Extract the [x, y] coordinate from the center of the cell holding the provided text.  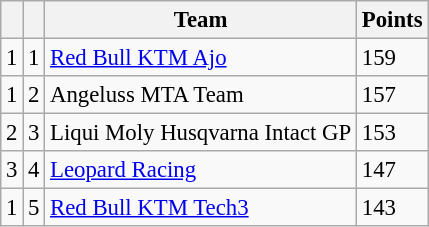
Angeluss MTA Team [201, 95]
157 [392, 95]
Team [201, 20]
4 [34, 170]
159 [392, 58]
Red Bull KTM Tech3 [201, 208]
Leopard Racing [201, 170]
143 [392, 208]
147 [392, 170]
Points [392, 20]
5 [34, 208]
Liqui Moly Husqvarna Intact GP [201, 133]
153 [392, 133]
Red Bull KTM Ajo [201, 58]
